Return the (X, Y) coordinate for the center point of the cell that contains the specified text.  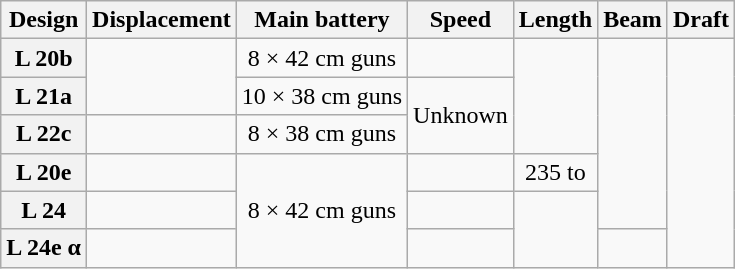
L 21a (44, 96)
Speed (461, 20)
Draft (700, 20)
Design (44, 20)
10 × 38 cm guns (322, 96)
Beam (633, 20)
L 22c (44, 134)
Displacement (162, 20)
L 24e α (44, 248)
Length (555, 20)
Main battery (322, 20)
L 24 (44, 210)
L 20b (44, 58)
235 to (555, 172)
Unknown (461, 115)
L 20e (44, 172)
8 × 38 cm guns (322, 134)
